Pinpoint the cell where the given text exists, returning its (x, y) midpoint coordinate. 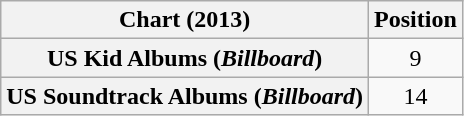
Position (416, 20)
Chart (2013) (185, 20)
14 (416, 96)
US Kid Albums (Billboard) (185, 58)
9 (416, 58)
US Soundtrack Albums (Billboard) (185, 96)
